Determine the [x, y] coordinate at the center of the cell enclosing the given text.  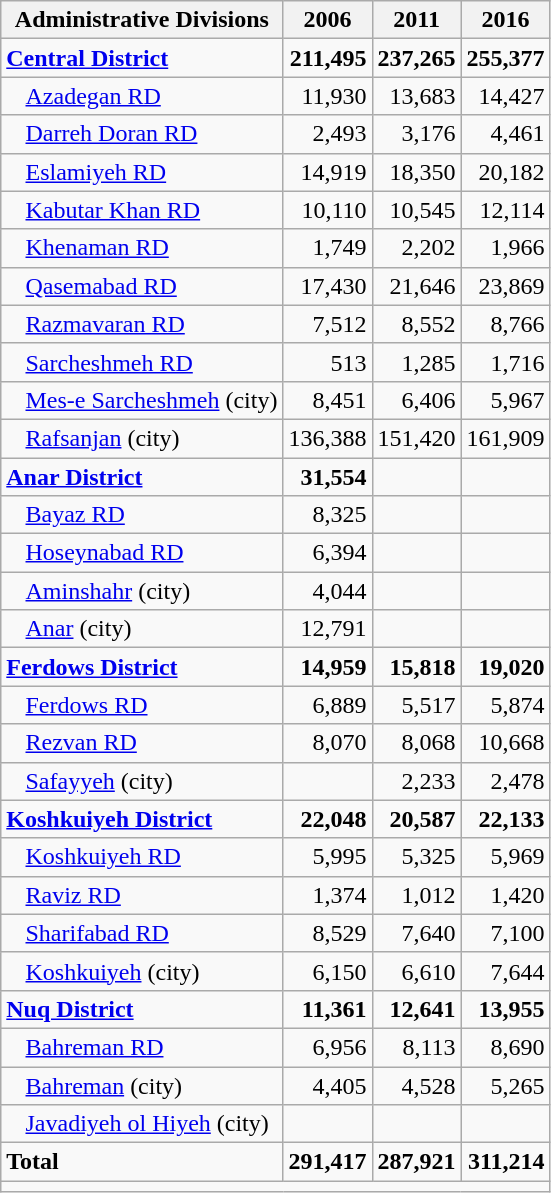
10,545 [416, 210]
31,554 [328, 477]
5,517 [416, 705]
Qasemabad RD [142, 286]
14,919 [328, 172]
3,176 [416, 134]
8,552 [416, 324]
Koshkuiyeh (city) [142, 971]
Total [142, 1162]
13,683 [416, 96]
12,641 [416, 1009]
18,350 [416, 172]
1,285 [416, 362]
21,646 [416, 286]
Anar District [142, 477]
5,874 [506, 705]
6,610 [416, 971]
Hoseynabad RD [142, 553]
Nuq District [142, 1009]
151,420 [416, 438]
Aminshahr (city) [142, 591]
2,233 [416, 781]
7,512 [328, 324]
6,406 [416, 400]
8,766 [506, 324]
Sharifabad RD [142, 933]
5,265 [506, 1085]
211,495 [328, 58]
Safayyeh (city) [142, 781]
11,361 [328, 1009]
Bayaz RD [142, 515]
1,716 [506, 362]
Bahreman (city) [142, 1085]
Koshkuiyeh District [142, 819]
291,417 [328, 1162]
Sarcheshmeh RD [142, 362]
20,587 [416, 819]
Central District [142, 58]
20,182 [506, 172]
5,969 [506, 857]
Koshkuiyeh RD [142, 857]
10,110 [328, 210]
17,430 [328, 286]
Raviz RD [142, 895]
7,644 [506, 971]
7,640 [416, 933]
6,394 [328, 553]
19,020 [506, 667]
8,690 [506, 1047]
2,493 [328, 134]
12,791 [328, 629]
Bahreman RD [142, 1047]
2016 [506, 20]
255,377 [506, 58]
5,995 [328, 857]
Eslamiyeh RD [142, 172]
4,528 [416, 1085]
Ferdows District [142, 667]
Darreh Doran RD [142, 134]
1,420 [506, 895]
Mes-e Sarcheshmeh (city) [142, 400]
136,388 [328, 438]
7,100 [506, 933]
15,818 [416, 667]
22,133 [506, 819]
8,070 [328, 743]
1,012 [416, 895]
311,214 [506, 1162]
Rafsanjan (city) [142, 438]
1,966 [506, 248]
6,889 [328, 705]
14,427 [506, 96]
22,048 [328, 819]
Ferdows RD [142, 705]
513 [328, 362]
4,461 [506, 134]
1,749 [328, 248]
5,325 [416, 857]
4,044 [328, 591]
287,921 [416, 1162]
Razmavaran RD [142, 324]
Azadegan RD [142, 96]
Anar (city) [142, 629]
23,869 [506, 286]
8,451 [328, 400]
13,955 [506, 1009]
2011 [416, 20]
237,265 [416, 58]
Khenaman RD [142, 248]
8,529 [328, 933]
6,150 [328, 971]
5,967 [506, 400]
161,909 [506, 438]
14,959 [328, 667]
Administrative Divisions [142, 20]
2006 [328, 20]
8,113 [416, 1047]
2,478 [506, 781]
4,405 [328, 1085]
Kabutar Khan RD [142, 210]
1,374 [328, 895]
Javadiyeh ol Hiyeh (city) [142, 1124]
Rezvan RD [142, 743]
2,202 [416, 248]
11,930 [328, 96]
8,068 [416, 743]
10,668 [506, 743]
8,325 [328, 515]
12,114 [506, 210]
6,956 [328, 1047]
